Output the (x, y) coordinate of the center of the cell containing the given text.  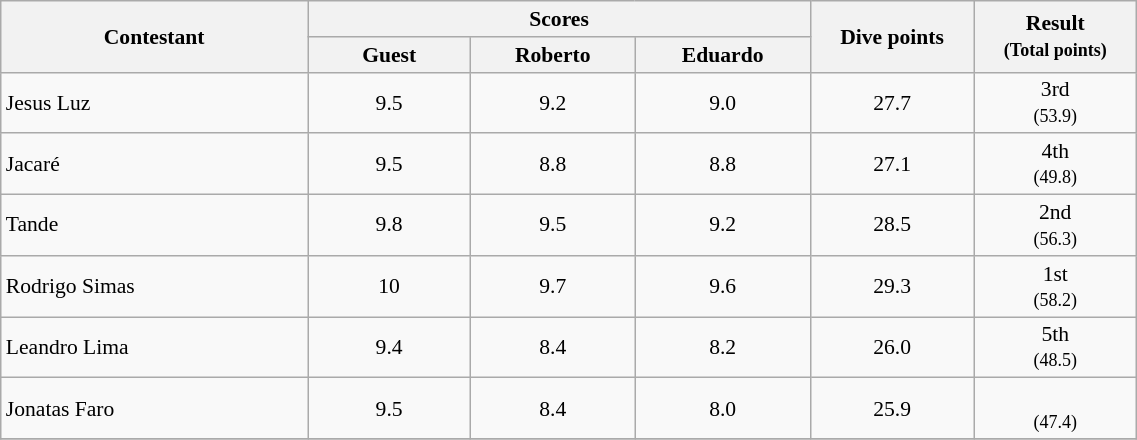
28.5 (892, 226)
8.0 (723, 408)
27.1 (892, 164)
10 (390, 286)
Result(Total points) (1056, 36)
Rodrigo Simas (154, 286)
5th(48.5) (1056, 348)
Tande (154, 226)
9.6 (723, 286)
Roberto (553, 55)
9.7 (553, 286)
Guest (390, 55)
9.8 (390, 226)
29.3 (892, 286)
Jacaré (154, 164)
Scores (560, 19)
Jesus Luz (154, 102)
Contestant (154, 36)
Jonatas Faro (154, 408)
(47.4) (1056, 408)
2nd(56.3) (1056, 226)
Dive points (892, 36)
25.9 (892, 408)
8.2 (723, 348)
4th(49.8) (1056, 164)
26.0 (892, 348)
Eduardo (723, 55)
27.7 (892, 102)
1st(58.2) (1056, 286)
9.0 (723, 102)
9.4 (390, 348)
Leandro Lima (154, 348)
3rd(53.9) (1056, 102)
